Scan for the cell matching the given text and deliver its [x, y] coordinate at center. 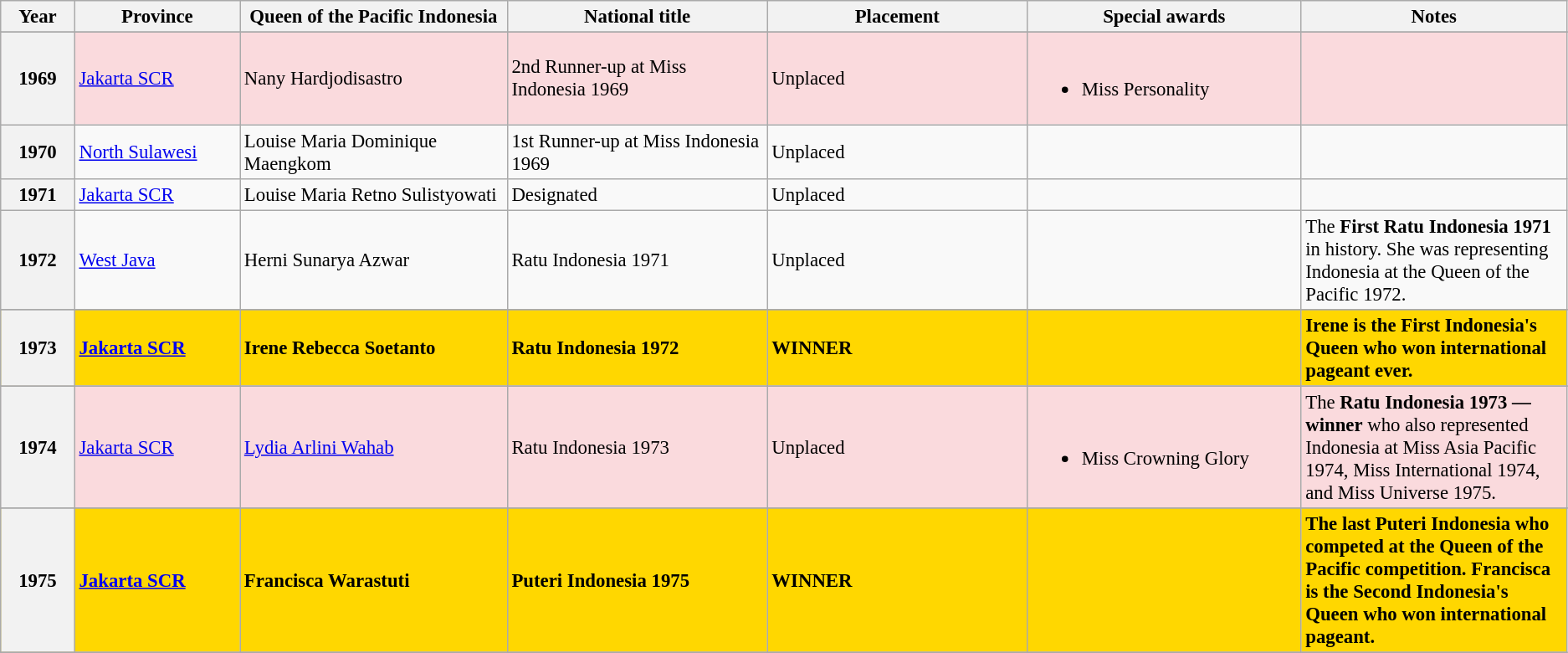
1972 [38, 260]
Special awards [1165, 17]
1st Runner-up at Miss Indonesia 1969 [638, 152]
Louise Maria Retno Sulistyowati [374, 194]
1973 [38, 347]
Designated [638, 194]
Louise Maria Dominique Maengkom [374, 152]
Queen of the Pacific Indonesia [374, 17]
Herni Sunarya Azwar [374, 260]
1969 [38, 79]
Ratu Indonesia 1973 [638, 447]
National title [638, 17]
1970 [38, 152]
Irene is the First Indonesia's Queen who won international pageant ever. [1434, 347]
Notes [1434, 17]
Miss Personality [1165, 79]
Francisca Warastuti [374, 581]
2nd Runner-up at Miss Indonesia 1969 [638, 79]
Nany Hardjodisastro [374, 79]
1974 [38, 447]
Year [38, 17]
North Sulawesi [157, 152]
Lydia Arlini Wahab [374, 447]
Irene Rebecca Soetanto [374, 347]
The First Ratu Indonesia 1971 in history. She was representing Indonesia at the Queen of the Pacific 1972. [1434, 260]
1971 [38, 194]
Miss Crowning Glory [1165, 447]
Ratu Indonesia 1971 [638, 260]
Ratu Indonesia 1972 [638, 347]
Puteri Indonesia 1975 [638, 581]
1975 [38, 581]
West Java [157, 260]
The Ratu Indonesia 1973 — winner who also represented Indonesia at Miss Asia Pacific 1974, Miss International 1974, and Miss Universe 1975. [1434, 447]
Province [157, 17]
Placement [897, 17]
